Return (x, y) of the center of cell containing provided text 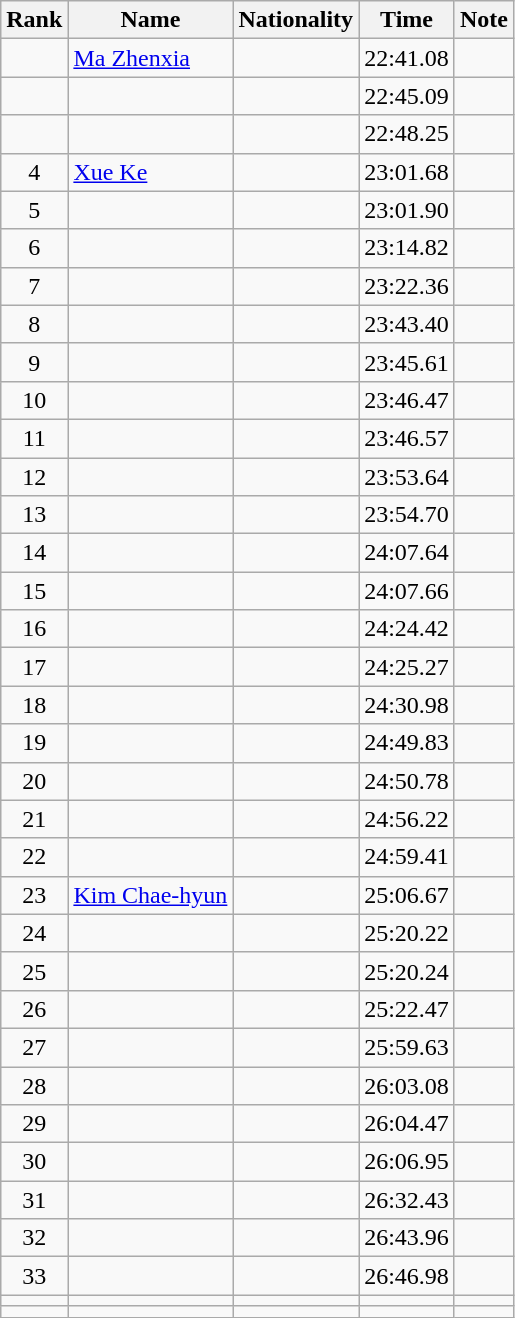
21 (34, 819)
Note (484, 20)
23:53.64 (407, 477)
20 (34, 781)
14 (34, 553)
29 (34, 1124)
Ma Zhenxia (150, 58)
24:49.83 (407, 743)
22 (34, 857)
26:03.08 (407, 1085)
6 (34, 248)
13 (34, 515)
16 (34, 629)
24:25.27 (407, 667)
17 (34, 667)
25:59.63 (407, 1047)
24:07.64 (407, 553)
32 (34, 1238)
7 (34, 286)
23:01.90 (407, 210)
8 (34, 324)
27 (34, 1047)
24:56.22 (407, 819)
25 (34, 971)
26:06.95 (407, 1162)
Name (150, 20)
23:01.68 (407, 172)
25:20.22 (407, 933)
23:45.61 (407, 362)
30 (34, 1162)
26:04.47 (407, 1124)
24:24.42 (407, 629)
23:46.57 (407, 438)
9 (34, 362)
23:43.40 (407, 324)
31 (34, 1200)
5 (34, 210)
23:14.82 (407, 248)
24:07.66 (407, 591)
24:59.41 (407, 857)
28 (34, 1085)
Nationality (296, 20)
22:41.08 (407, 58)
10 (34, 400)
15 (34, 591)
26 (34, 1009)
25:06.67 (407, 895)
Xue Ke (150, 172)
26:46.98 (407, 1276)
25:20.24 (407, 971)
24:30.98 (407, 705)
18 (34, 705)
23:22.36 (407, 286)
26:32.43 (407, 1200)
33 (34, 1276)
Rank (34, 20)
24 (34, 933)
12 (34, 477)
23:54.70 (407, 515)
Kim Chae-hyun (150, 895)
22:45.09 (407, 96)
22:48.25 (407, 134)
Time (407, 20)
26:43.96 (407, 1238)
24:50.78 (407, 781)
23:46.47 (407, 400)
23 (34, 895)
19 (34, 743)
25:22.47 (407, 1009)
11 (34, 438)
4 (34, 172)
